Identify which cell holds the provided text, then report its [x, y] central coordinate. 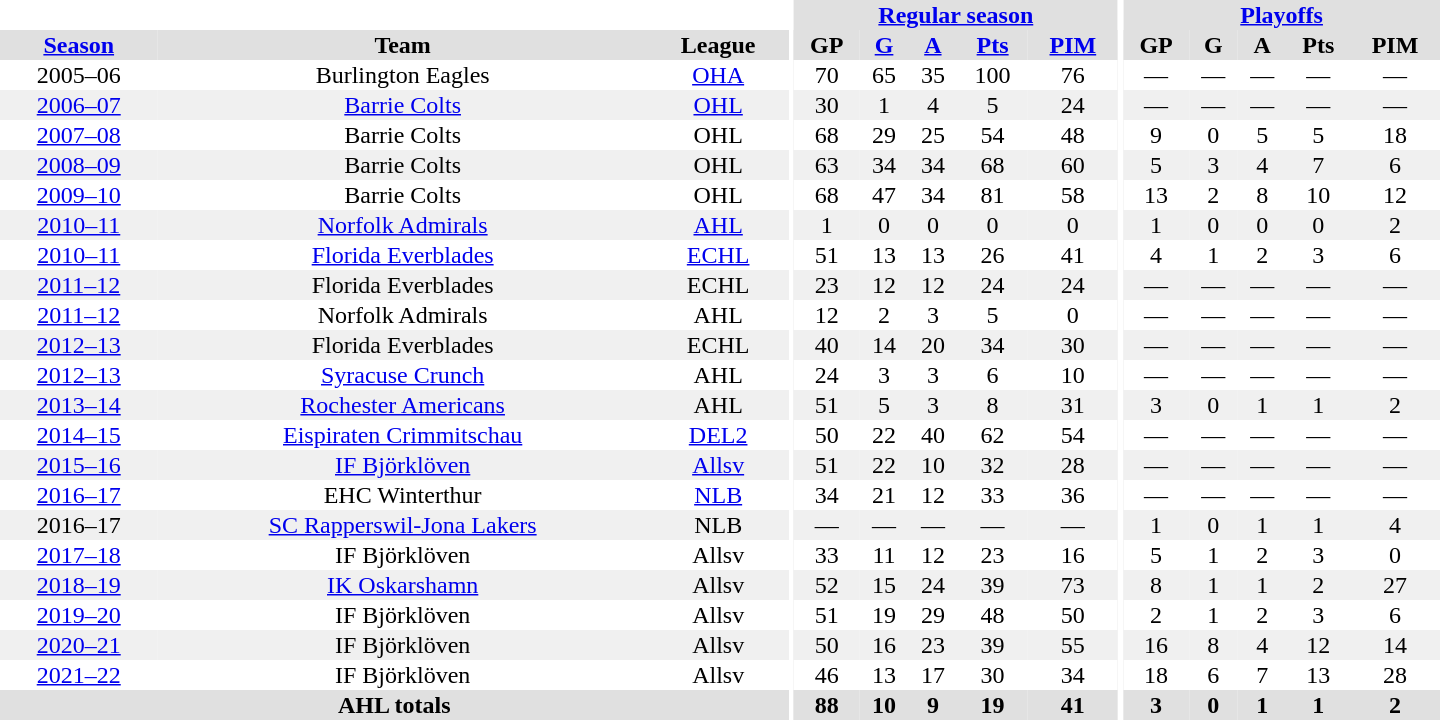
81 [992, 195]
76 [1073, 75]
Season [78, 45]
League [718, 45]
21 [884, 495]
35 [932, 75]
Eispiraten Crimmitschau [402, 435]
2013–14 [78, 405]
27 [1395, 585]
Burlington Eagles [402, 75]
25 [932, 135]
58 [1073, 195]
46 [827, 675]
55 [1073, 645]
Playoffs [1282, 15]
2005–06 [78, 75]
Regular season [956, 15]
20 [932, 345]
Rochester Americans [402, 405]
47 [884, 195]
IK Oskarshamn [402, 585]
63 [827, 165]
2017–18 [78, 555]
52 [827, 585]
2007–08 [78, 135]
88 [827, 705]
36 [1073, 495]
70 [827, 75]
Team [402, 45]
2015–16 [78, 465]
SC Rapperswil-Jona Lakers [402, 525]
2014–15 [78, 435]
2021–22 [78, 675]
32 [992, 465]
EHC Winterthur [402, 495]
60 [1073, 165]
AHL totals [394, 705]
2008–09 [78, 165]
DEL2 [718, 435]
2018–19 [78, 585]
2020–21 [78, 645]
26 [992, 255]
31 [1073, 405]
Syracuse Crunch [402, 375]
11 [884, 555]
2009–10 [78, 195]
62 [992, 435]
100 [992, 75]
73 [1073, 585]
OHA [718, 75]
2019–20 [78, 615]
17 [932, 675]
15 [884, 585]
2006–07 [78, 105]
65 [884, 75]
